Locate the cell with the specified text and output its [x, y] center coordinate. 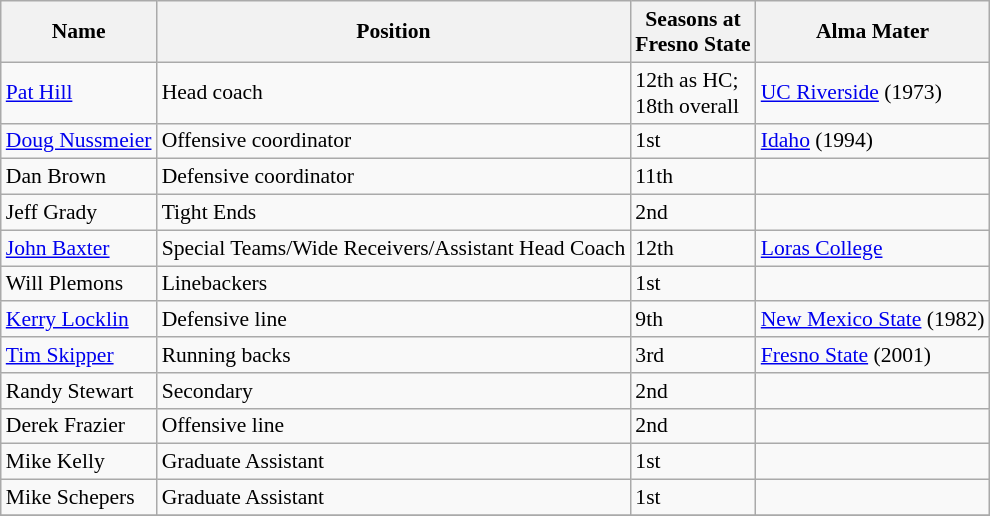
Doug Nussmeier [79, 141]
Tim Skipper [79, 355]
Name [79, 32]
Idaho (1994) [873, 141]
Randy Stewart [79, 391]
Derek Frazier [79, 426]
Head coach [394, 92]
Tight Ends [394, 213]
Secondary [394, 391]
11th [692, 177]
Defensive coordinator [394, 177]
Mike Kelly [79, 462]
Special Teams/Wide Receivers/Assistant Head Coach [394, 248]
Loras College [873, 248]
Running backs [394, 355]
Jeff Grady [79, 213]
Dan Brown [79, 177]
Pat Hill [79, 92]
Seasons atFresno State [692, 32]
Kerry Locklin [79, 320]
UC Riverside (1973) [873, 92]
Offensive coordinator [394, 141]
Fresno State (2001) [873, 355]
Will Plemons [79, 284]
3rd [692, 355]
Alma Mater [873, 32]
Linebackers [394, 284]
Position [394, 32]
Mike Schepers [79, 498]
12th as HC;18th overall [692, 92]
New Mexico State (1982) [873, 320]
Defensive line [394, 320]
Offensive line [394, 426]
9th [692, 320]
John Baxter [79, 248]
12th [692, 248]
